Find where the given text appears and provide that cell's center as (X, Y) coordinate. 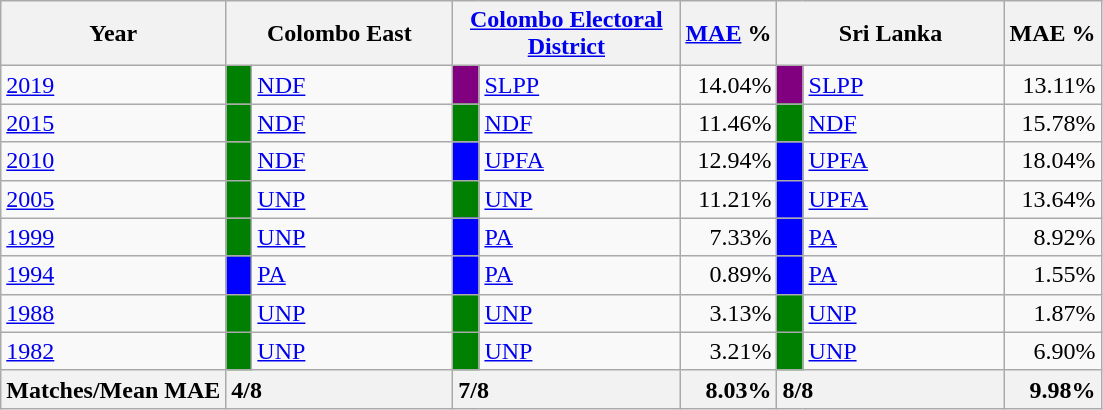
1994 (114, 275)
Matches/Mean MAE (114, 389)
11.21% (728, 199)
8/8 (890, 389)
14.04% (728, 85)
1999 (114, 237)
4/8 (340, 389)
15.78% (1052, 123)
1988 (114, 313)
13.11% (1052, 85)
18.04% (1052, 161)
Sri Lanka (890, 34)
2010 (114, 161)
2005 (114, 199)
Colombo East (340, 34)
1.55% (1052, 275)
11.46% (728, 123)
1982 (114, 351)
Colombo Electoral District (566, 34)
Year (114, 34)
12.94% (728, 161)
7.33% (728, 237)
6.90% (1052, 351)
9.98% (1052, 389)
1.87% (1052, 313)
8.03% (728, 389)
2015 (114, 123)
3.13% (728, 313)
8.92% (1052, 237)
13.64% (1052, 199)
7/8 (566, 389)
3.21% (728, 351)
0.89% (728, 275)
2019 (114, 85)
